Extract the [x, y] coordinate from the center of the cell holding the provided text.  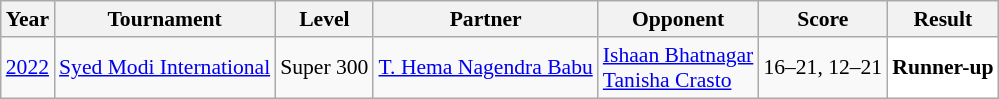
2022 [28, 68]
Score [822, 19]
Tournament [164, 19]
Year [28, 19]
16–21, 12–21 [822, 68]
T. Hema Nagendra Babu [485, 68]
Runner-up [942, 68]
Partner [485, 19]
Ishaan Bhatnagar Tanisha Crasto [678, 68]
Syed Modi International [164, 68]
Result [942, 19]
Opponent [678, 19]
Level [324, 19]
Super 300 [324, 68]
